Search for the cell housing the specified text and yield its (X, Y) center coordinate. 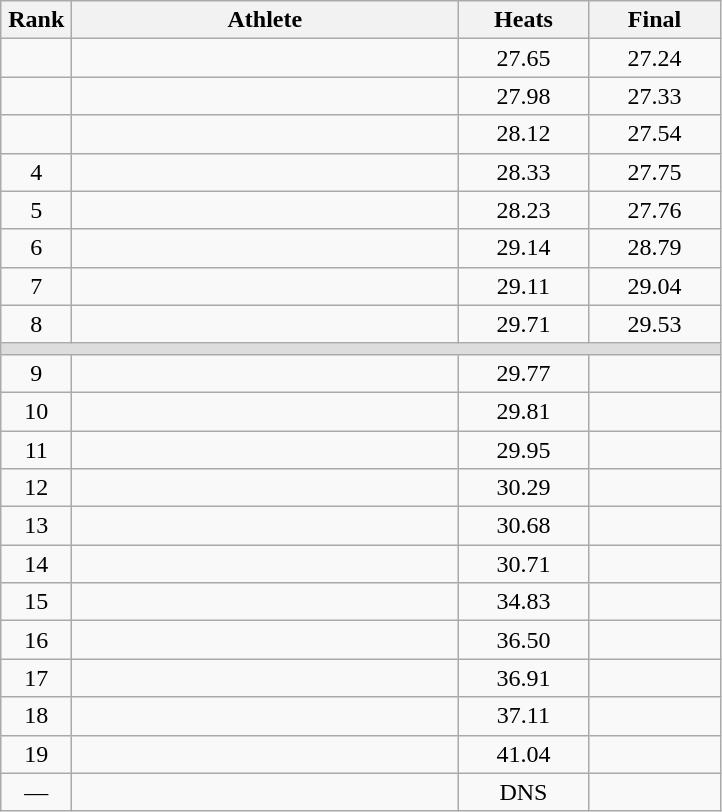
8 (36, 324)
27.33 (654, 96)
28.23 (524, 210)
27.98 (524, 96)
27.54 (654, 134)
29.81 (524, 411)
6 (36, 248)
14 (36, 564)
11 (36, 449)
4 (36, 172)
29.71 (524, 324)
34.83 (524, 602)
37.11 (524, 716)
7 (36, 286)
19 (36, 754)
— (36, 792)
Rank (36, 20)
27.65 (524, 58)
29.53 (654, 324)
29.95 (524, 449)
10 (36, 411)
9 (36, 373)
29.77 (524, 373)
13 (36, 526)
18 (36, 716)
29.14 (524, 248)
Heats (524, 20)
16 (36, 640)
28.79 (654, 248)
17 (36, 678)
DNS (524, 792)
12 (36, 488)
30.29 (524, 488)
28.12 (524, 134)
41.04 (524, 754)
27.75 (654, 172)
36.50 (524, 640)
28.33 (524, 172)
29.04 (654, 286)
Final (654, 20)
30.68 (524, 526)
36.91 (524, 678)
5 (36, 210)
27.24 (654, 58)
29.11 (524, 286)
27.76 (654, 210)
15 (36, 602)
Athlete (265, 20)
30.71 (524, 564)
